Detect which cell encompasses the target text, then output its [X, Y] center coordinate. 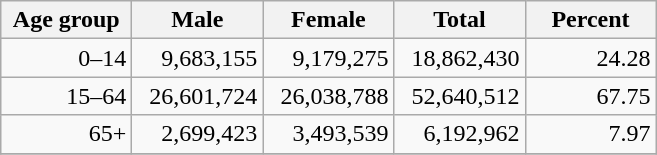
67.75 [590, 96]
7.97 [590, 134]
9,683,155 [198, 58]
0–14 [66, 58]
52,640,512 [460, 96]
2,699,423 [198, 134]
Female [328, 20]
Male [198, 20]
Age group [66, 20]
3,493,539 [328, 134]
Percent [590, 20]
9,179,275 [328, 58]
6,192,962 [460, 134]
15–64 [66, 96]
18,862,430 [460, 58]
26,601,724 [198, 96]
24.28 [590, 58]
Total [460, 20]
65+ [66, 134]
26,038,788 [328, 96]
